Determine the [X, Y] coordinate at the center of the cell enclosing the given text.  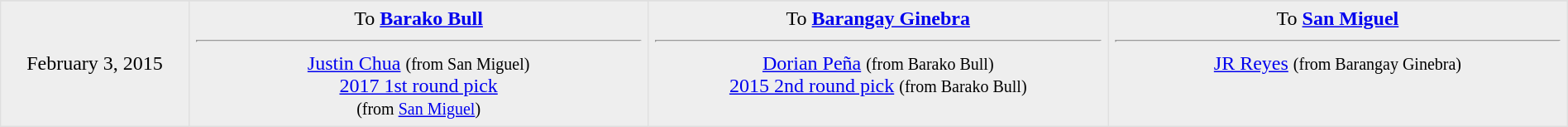
To Barangay GinebraDorian Peña (from Barako Bull)2015 2nd round pick (from Barako Bull) [878, 64]
To San MiguelJR Reyes (from Barangay Ginebra) [1338, 64]
To Barako BullJustin Chua (from San Miguel)2017 1st round pick(from San Miguel) [418, 64]
February 3, 2015 [95, 64]
